Extract the (x, y) coordinate from the center of the cell holding the provided text.  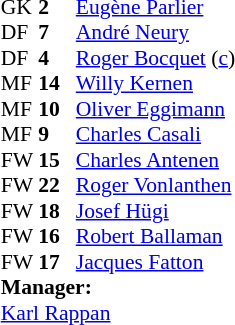
Roger Vonlanthen (156, 185)
Manager: (118, 287)
9 (57, 135)
Robert Ballaman (156, 237)
18 (57, 211)
Charles Casali (156, 135)
4 (57, 58)
Jacques Fatton (156, 262)
14 (57, 83)
Willy Kernen (156, 83)
22 (57, 185)
16 (57, 237)
7 (57, 33)
Roger Bocquet (c) (156, 58)
Josef Hügi (156, 211)
17 (57, 262)
15 (57, 160)
André Neury (156, 33)
Charles Antenen (156, 160)
10 (57, 109)
Oliver Eggimann (156, 109)
